From the cell containing the given text, extract its center point as [x, y] coordinate. 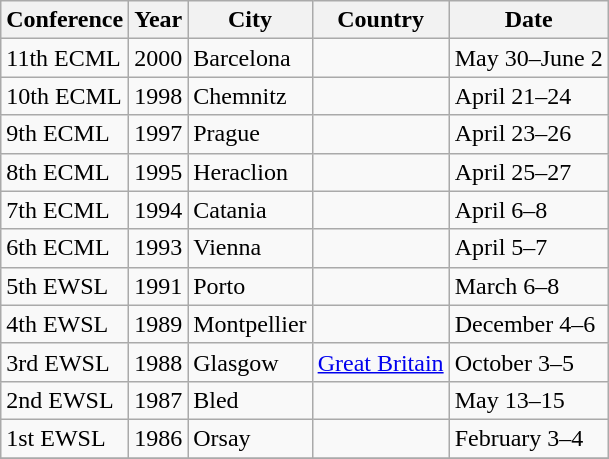
6th ECML [65, 248]
9th ECML [65, 134]
1994 [158, 210]
Porto [250, 286]
March 6–8 [528, 286]
Bled [250, 400]
1986 [158, 438]
December 4–6 [528, 324]
10th ECML [65, 96]
1993 [158, 248]
Catania [250, 210]
11th ECML [65, 58]
City [250, 20]
1988 [158, 362]
April 25–27 [528, 172]
February 3–4 [528, 438]
Orsay [250, 438]
1991 [158, 286]
Country [380, 20]
Prague [250, 134]
Conference [65, 20]
1995 [158, 172]
Date [528, 20]
May 30–June 2 [528, 58]
Great Britain [380, 362]
Heraclion [250, 172]
Chemnitz [250, 96]
2nd EWSL [65, 400]
April 5–7 [528, 248]
April 6–8 [528, 210]
1997 [158, 134]
1987 [158, 400]
1998 [158, 96]
4th EWSL [65, 324]
May 13–15 [528, 400]
8th ECML [65, 172]
Vienna [250, 248]
2000 [158, 58]
5th EWSL [65, 286]
3rd EWSL [65, 362]
1989 [158, 324]
1st EWSL [65, 438]
October 3–5 [528, 362]
Montpellier [250, 324]
Year [158, 20]
7th ECML [65, 210]
April 21–24 [528, 96]
April 23–26 [528, 134]
Glasgow [250, 362]
Barcelona [250, 58]
